Find where the given text appears and provide that cell's center as (x, y) coordinate. 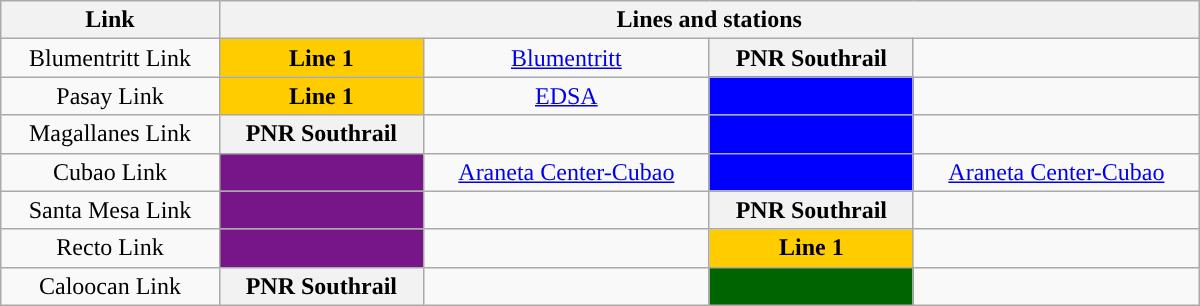
Caloocan Link (110, 286)
Blumentritt Link (110, 58)
Recto Link (110, 248)
Pasay Link (110, 96)
EDSA (566, 96)
Blumentritt (566, 58)
Cubao Link (110, 172)
Link (110, 20)
Santa Mesa Link (110, 210)
Magallanes Link (110, 134)
Lines and stations (709, 20)
